Scan for the cell matching the given text and deliver its [x, y] coordinate at center. 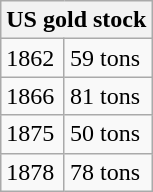
59 tons [108, 58]
81 tons [108, 96]
78 tons [108, 172]
1875 [33, 134]
1866 [33, 96]
US gold stock [76, 20]
1862 [33, 58]
50 tons [108, 134]
1878 [33, 172]
